Provide the (x, y) coordinate of the cell's center where the given text is located.  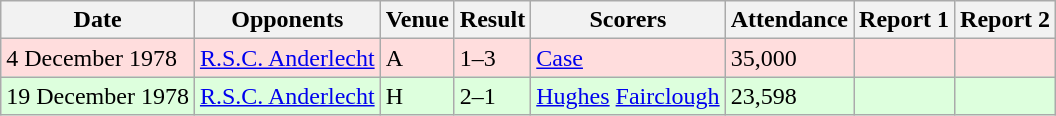
Opponents (287, 20)
19 December 1978 (98, 96)
Date (98, 20)
Scorers (628, 20)
Case (628, 58)
Hughes Fairclough (628, 96)
1–3 (492, 58)
23,598 (789, 96)
Venue (417, 20)
Report 1 (904, 20)
H (417, 96)
A (417, 58)
Result (492, 20)
35,000 (789, 58)
2–1 (492, 96)
Report 2 (1006, 20)
4 December 1978 (98, 58)
Attendance (789, 20)
